Search for the cell housing the specified text and yield its [x, y] center coordinate. 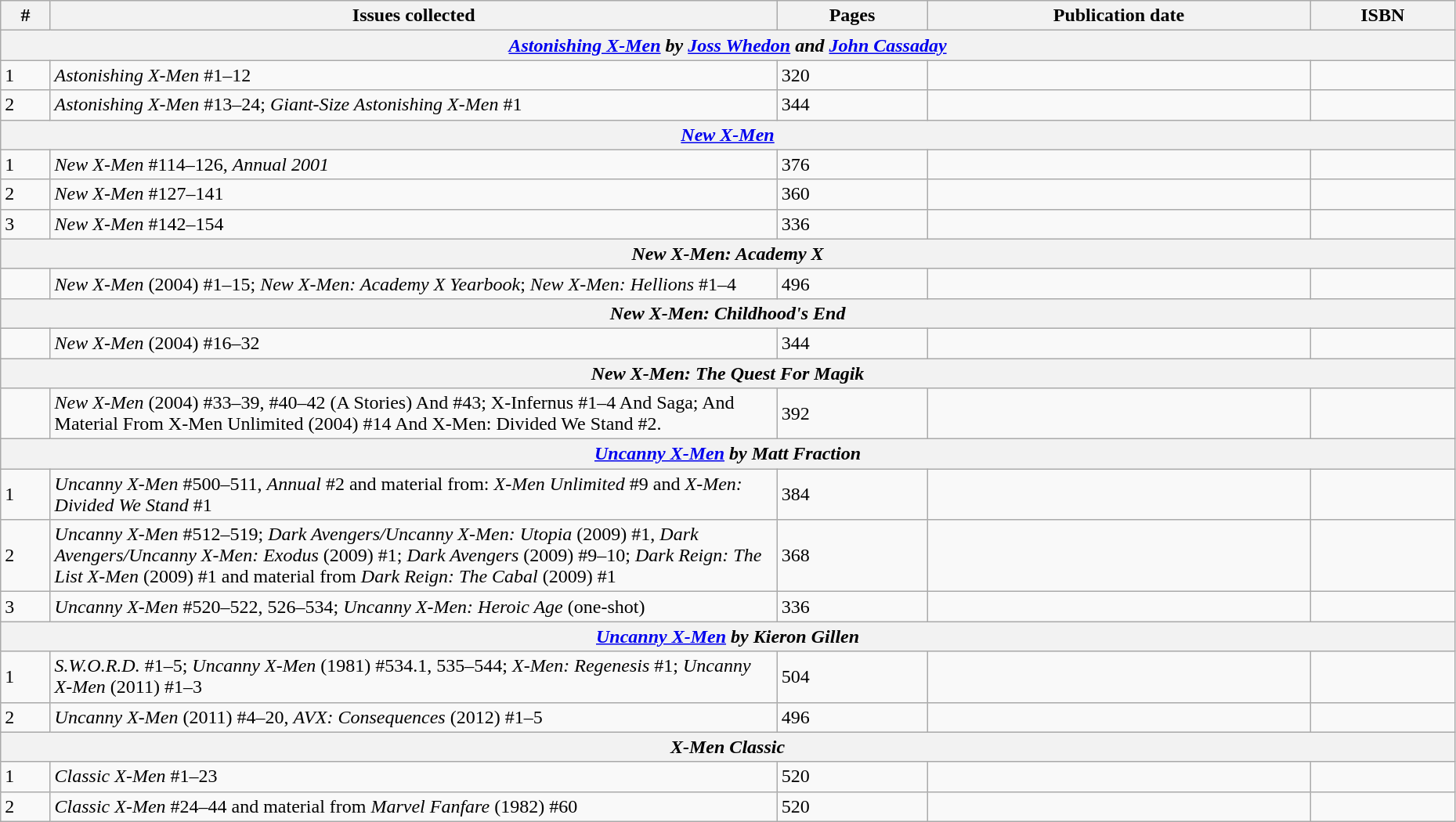
Astonishing X-Men by Joss Whedon and John Cassaday [728, 45]
Classic X-Men #24–44 and material from Marvel Fanfare (1982) #60 [414, 806]
# [25, 16]
504 [852, 676]
360 [852, 194]
New X-Men: The Quest For Magik [728, 373]
S.W.O.R.D. #1–5; Uncanny X-Men (1981) #534.1, 535–544; X-Men: Regenesis #1; Uncanny X-Men (2011) #1–3 [414, 676]
New X-Men #127–141 [414, 194]
Uncanny X-Men by Matt Fraction [728, 454]
X-Men Classic [728, 747]
Astonishing X-Men #1–12 [414, 75]
New X-Men (2004) #16–32 [414, 343]
New X-Men: Childhood's End [728, 313]
Classic X-Men #1–23 [414, 777]
Issues collected [414, 16]
384 [852, 495]
New X-Men: Academy X [728, 254]
Uncanny X-Men #500–511, Annual #2 and material from: X-Men Unlimited #9 and X-Men: Divided We Stand #1 [414, 495]
New X-Men [728, 135]
Publication date [1119, 16]
New X-Men #142–154 [414, 224]
Astonishing X-Men #13–24; Giant-Size Astonishing X-Men #1 [414, 105]
392 [852, 413]
New X-Men #114–126, Annual 2001 [414, 164]
320 [852, 75]
368 [852, 556]
New X-Men (2004) #1–15; New X-Men: Academy X Yearbook; New X-Men: Hellions #1–4 [414, 283]
ISBN [1382, 16]
Uncanny X-Men #520–522, 526–534; Uncanny X-Men: Heroic Age (one-shot) [414, 607]
Pages [852, 16]
Uncanny X-Men (2011) #4–20, AVX: Consequences (2012) #1–5 [414, 717]
Uncanny X-Men by Kieron Gillen [728, 636]
376 [852, 164]
